Identify which cell holds the provided text, then report its [x, y] central coordinate. 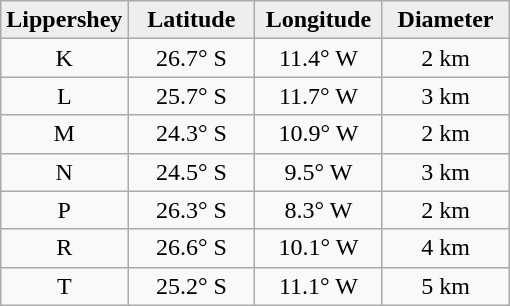
M [64, 134]
11.1° W [318, 286]
Lippershey [64, 20]
Longitude [318, 20]
10.9° W [318, 134]
10.1° W [318, 248]
K [64, 58]
L [64, 96]
R [64, 248]
24.3° S [192, 134]
Latitude [192, 20]
11.7° W [318, 96]
T [64, 286]
25.7° S [192, 96]
25.2° S [192, 286]
24.5° S [192, 172]
26.6° S [192, 248]
8.3° W [318, 210]
5 km [446, 286]
P [64, 210]
26.3° S [192, 210]
4 km [446, 248]
11.4° W [318, 58]
Diameter [446, 20]
N [64, 172]
9.5° W [318, 172]
26.7° S [192, 58]
